Determine the (X, Y) coordinate at the center of the cell enclosing the given text.  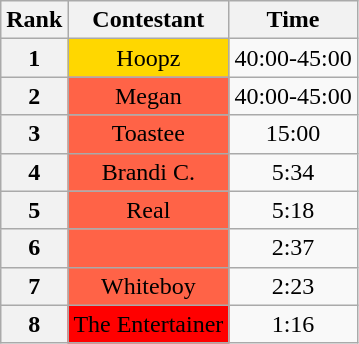
2 (34, 96)
Real (148, 210)
2:23 (293, 286)
1 (34, 58)
Whiteboy (148, 286)
Toastee (148, 134)
7 (34, 286)
The Entertainer (148, 324)
15:00 (293, 134)
5:18 (293, 210)
Rank (34, 20)
1:16 (293, 324)
Time (293, 20)
5:34 (293, 172)
Brandi C. (148, 172)
5 (34, 210)
Contestant (148, 20)
2:37 (293, 248)
3 (34, 134)
4 (34, 172)
Megan (148, 96)
6 (34, 248)
8 (34, 324)
Hoopz (148, 58)
